Return (x, y) of the center of cell containing provided text 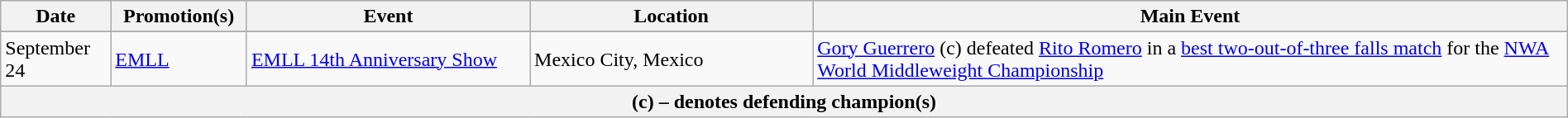
Gory Guerrero (c) defeated Rito Romero in a best two-out-of-three falls match for the NWA World Middleweight Championship (1191, 59)
Mexico City, Mexico (672, 59)
Date (56, 17)
EMLL (179, 59)
Main Event (1191, 17)
(c) – denotes defending champion(s) (784, 101)
EMLL 14th Anniversary Show (388, 59)
Location (672, 17)
Promotion(s) (179, 17)
September 24 (56, 59)
Event (388, 17)
